Return (x, y) of the center of cell containing provided text 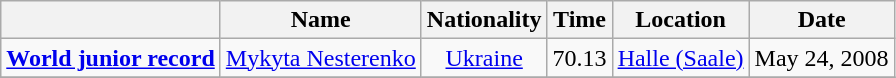
Mykyta Nesterenko (320, 58)
May 24, 2008 (822, 58)
Location (680, 20)
Ukraine (484, 58)
Nationality (484, 20)
Time (580, 20)
Date (822, 20)
70.13 (580, 58)
Halle (Saale) (680, 58)
Name (320, 20)
World junior record (111, 58)
